Locate the cell with the specified text and output its (X, Y) center coordinate. 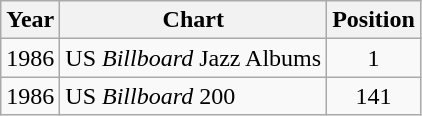
US Billboard Jazz Albums (194, 58)
Chart (194, 20)
1 (374, 58)
Position (374, 20)
141 (374, 96)
Year (30, 20)
US Billboard 200 (194, 96)
